For the text-containing cell, return its midpoint in (x, y) coordinate format. 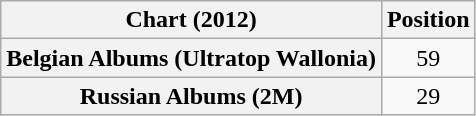
Russian Albums (2M) (192, 96)
29 (428, 96)
Belgian Albums (Ultratop Wallonia) (192, 58)
59 (428, 58)
Position (428, 20)
Chart (2012) (192, 20)
